Locate the cell with the specified text and output its [x, y] center coordinate. 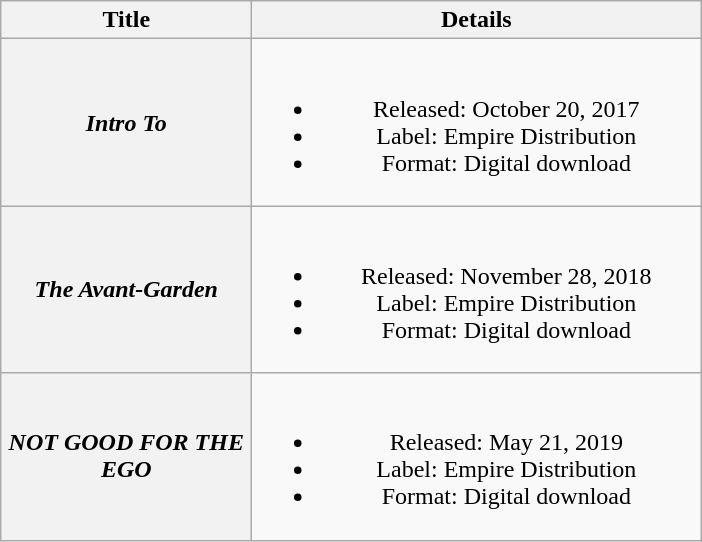
Released: October 20, 2017Label: Empire DistributionFormat: Digital download [476, 122]
NOT GOOD FOR THE EGO [126, 456]
The Avant-Garden [126, 290]
Title [126, 20]
Released: May 21, 2019Label: Empire DistributionFormat: Digital download [476, 456]
Released: November 28, 2018Label: Empire DistributionFormat: Digital download [476, 290]
Intro To [126, 122]
Details [476, 20]
